For the text-containing cell, return its midpoint in (x, y) coordinate format. 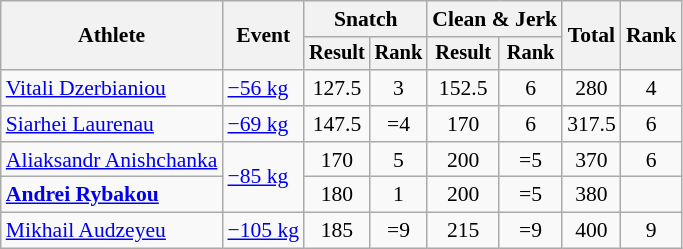
127.5 (337, 88)
Snatch (366, 19)
Aliaksandr Anishchanka (112, 160)
152.5 (463, 88)
185 (337, 231)
Total (592, 36)
380 (592, 195)
147.5 (337, 124)
5 (399, 160)
280 (592, 88)
9 (652, 231)
Mikhail Audzeyeu (112, 231)
370 (592, 160)
4 (652, 88)
Vitali Dzerbianiou (112, 88)
Athlete (112, 36)
=4 (399, 124)
3 (399, 88)
−105 kg (263, 231)
Andrei Rybakou (112, 195)
400 (592, 231)
180 (337, 195)
Event (263, 36)
Clean & Jerk (494, 19)
−69 kg (263, 124)
Siarhei Laurenau (112, 124)
−56 kg (263, 88)
−85 kg (263, 178)
317.5 (592, 124)
1 (399, 195)
215 (463, 231)
